Locate the cell with the specified text and output its (x, y) center coordinate. 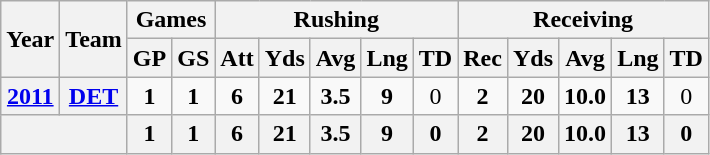
Rec (483, 58)
Year (30, 39)
Receiving (584, 20)
Games (170, 20)
2011 (30, 96)
DET (94, 96)
GS (194, 58)
Team (94, 39)
GP (149, 58)
Att (237, 58)
Rushing (336, 20)
